Capture the cell that displays the provided text and extract its [X, Y] central coordinate. 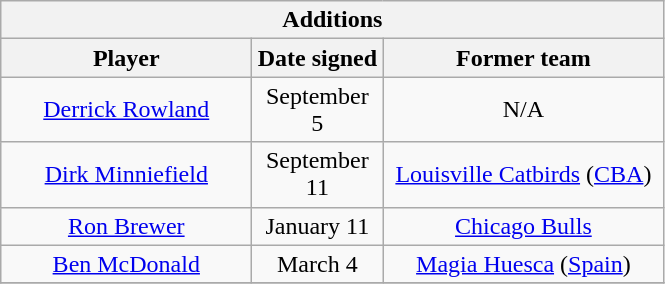
N/A [524, 110]
Additions [332, 20]
Date signed [318, 58]
January 11 [318, 226]
Ron Brewer [126, 226]
Magia Huesca (Spain) [524, 264]
Derrick Rowland [126, 110]
Player [126, 58]
Chicago Bulls [524, 226]
Louisville Catbirds (CBA) [524, 174]
Dirk Minniefield [126, 174]
September 5 [318, 110]
Ben McDonald [126, 264]
September 11 [318, 174]
March 4 [318, 264]
Former team [524, 58]
